Identify which cell holds the provided text, then report its [x, y] central coordinate. 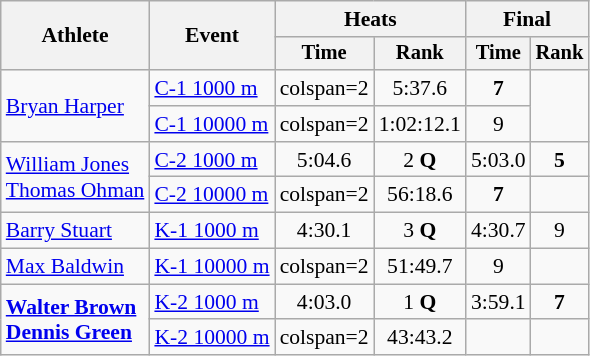
56:18.6 [420, 195]
C-1 1000 m [212, 88]
4:30.1 [324, 231]
William JonesThomas Ohman [76, 178]
43:43.2 [420, 338]
51:49.7 [420, 267]
Bryan Harper [76, 106]
Walter BrownDennis Green [76, 320]
K-2 10000 m [212, 338]
4:30.7 [498, 231]
5:03.0 [498, 160]
C-1 10000 m [212, 124]
Final [527, 19]
3 Q [420, 231]
K-2 1000 m [212, 302]
C-2 1000 m [212, 160]
1:02:12.1 [420, 124]
Event [212, 36]
K-1 1000 m [212, 231]
K-1 10000 m [212, 267]
Heats [370, 19]
C-2 10000 m [212, 195]
4:03.0 [324, 302]
Barry Stuart [76, 231]
5:04.6 [324, 160]
1 Q [420, 302]
Athlete [76, 36]
2 Q [420, 160]
5 [560, 160]
3:59.1 [498, 302]
Max Baldwin [76, 267]
5:37.6 [420, 88]
